Scan for the cell matching the given text and deliver its [x, y] coordinate at center. 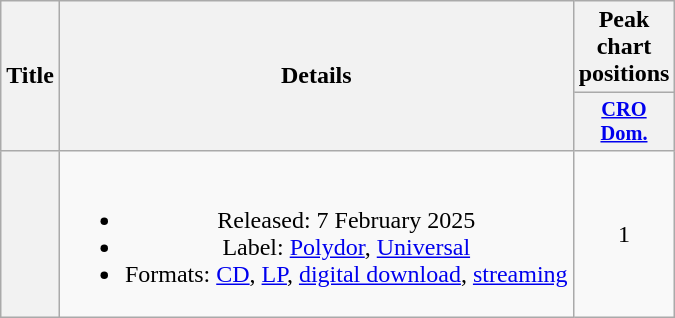
Peak chart positions [624, 47]
CRODom. [624, 122]
Details [316, 76]
Title [30, 76]
1 [624, 234]
Released: 7 February 2025Label: Polydor, UniversalFormats: CD, LP, digital download, streaming [316, 234]
